Return (X, Y) of the center of cell containing provided text 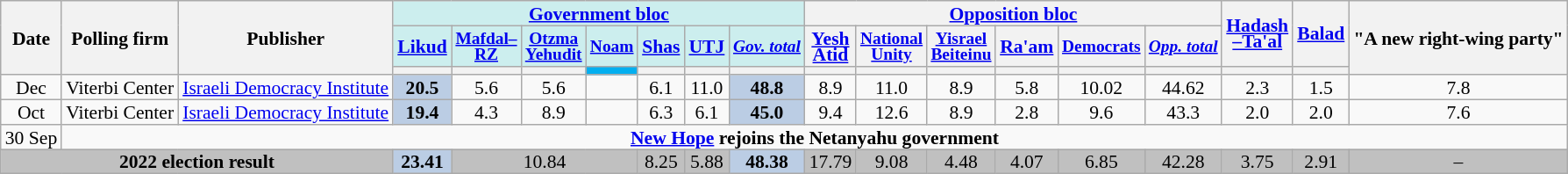
Dec (32, 88)
12.6 (891, 112)
Hadash–Ta'al (1258, 33)
6.3 (661, 112)
New Hope rejoins the Netanyahu government (814, 137)
2.8 (1026, 112)
4.48 (961, 162)
7.6 (1458, 112)
2.91 (1321, 162)
Noam (612, 46)
19.4 (423, 112)
2022 election result (196, 162)
6.85 (1101, 162)
4.07 (1026, 162)
Oct (32, 112)
17.79 (831, 162)
43.3 (1183, 112)
YisraelBeiteinu (961, 46)
Democrats (1101, 46)
– (1458, 162)
5.88 (707, 162)
30 Sep (32, 137)
Polling firm (119, 38)
YeshAtid (831, 46)
45.0 (766, 112)
44.62 (1183, 88)
NationalUnity (891, 46)
3.75 (1258, 162)
Opp. total (1183, 46)
OtzmaYehudit (553, 46)
Balad (1321, 33)
Likud (423, 46)
9.4 (831, 112)
"A new right-wing party" (1458, 38)
Opposition bloc (1014, 13)
48.8 (766, 88)
23.41 (423, 162)
20.5 (423, 88)
9.6 (1101, 112)
Publisher (286, 38)
Shas (661, 46)
Date (32, 38)
Mafdal–RZ (486, 46)
UTJ (707, 46)
Government bloc (598, 13)
42.28 (1183, 162)
48.38 (766, 162)
Ra'am (1026, 46)
2.3 (1258, 88)
4.3 (486, 112)
5.8 (1026, 88)
1.5 (1321, 88)
Gov. total (766, 46)
7.8 (1458, 88)
9.08 (891, 162)
8.25 (661, 162)
10.84 (545, 162)
10.02 (1101, 88)
